Identify which cell holds the provided text, then report its [x, y] central coordinate. 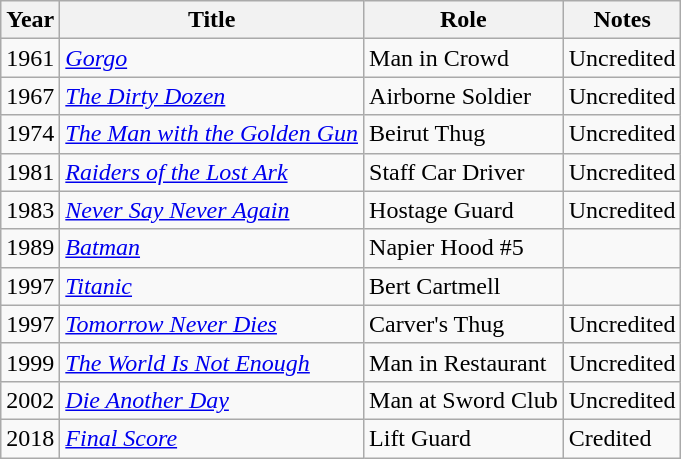
The World Is Not Enough [212, 362]
Credited [622, 438]
Notes [622, 20]
Carver's Thug [464, 324]
1967 [30, 96]
1974 [30, 134]
Gorgo [212, 58]
Tomorrow Never Dies [212, 324]
Titanic [212, 286]
1983 [30, 210]
Napier Hood #5 [464, 248]
Final Score [212, 438]
Die Another Day [212, 400]
The Man with the Golden Gun [212, 134]
Man in Restaurant [464, 362]
Batman [212, 248]
Beirut Thug [464, 134]
2018 [30, 438]
1989 [30, 248]
Role [464, 20]
Bert Cartmell [464, 286]
Man in Crowd [464, 58]
Year [30, 20]
Raiders of the Lost Ark [212, 172]
Lift Guard [464, 438]
Airborne Soldier [464, 96]
1961 [30, 58]
Man at Sword Club [464, 400]
2002 [30, 400]
Never Say Never Again [212, 210]
Hostage Guard [464, 210]
1999 [30, 362]
The Dirty Dozen [212, 96]
Staff Car Driver [464, 172]
Title [212, 20]
1981 [30, 172]
